From the cell containing the given text, extract its center point as (X, Y) coordinate. 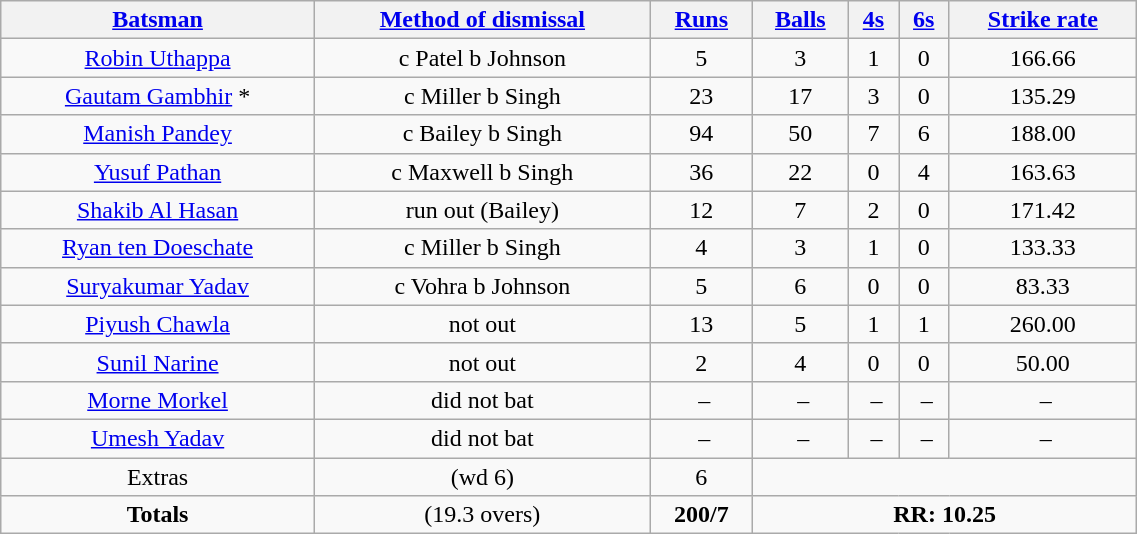
Runs (701, 20)
Yusuf Pathan (158, 172)
Umesh Yadav (158, 438)
(wd 6) (482, 477)
Batsman (158, 20)
Robin Uthappa (158, 58)
22 (800, 172)
Suryakumar Yadav (158, 286)
Ryan ten Doeschate (158, 248)
50.00 (1043, 362)
Balls (800, 20)
Extras (158, 477)
Strike rate (1043, 20)
36 (701, 172)
260.00 (1043, 324)
171.42 (1043, 210)
Piyush Chawla (158, 324)
Sunil Narine (158, 362)
c Vohra b Johnson (482, 286)
135.29 (1043, 96)
23 (701, 96)
Gautam Gambhir * (158, 96)
94 (701, 134)
4s (873, 20)
200/7 (701, 515)
run out (Bailey) (482, 210)
c Patel b Johnson (482, 58)
188.00 (1043, 134)
17 (800, 96)
Morne Morkel (158, 400)
c Bailey b Singh (482, 134)
Shakib Al Hasan (158, 210)
c Maxwell b Singh (482, 172)
133.33 (1043, 248)
163.63 (1043, 172)
166.66 (1043, 58)
Manish Pandey (158, 134)
(19.3 overs) (482, 515)
13 (701, 324)
12 (701, 210)
RR: 10.25 (944, 515)
Totals (158, 515)
50 (800, 134)
6s (924, 20)
83.33 (1043, 286)
Method of dismissal (482, 20)
